Pinpoint the cell where the given text exists, returning its [X, Y] midpoint coordinate. 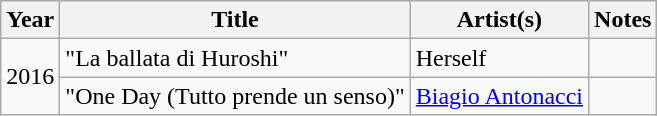
Artist(s) [499, 20]
"One Day (Tutto prende un senso)" [235, 96]
Notes [623, 20]
Year [30, 20]
Herself [499, 58]
2016 [30, 77]
Title [235, 20]
"La ballata di Huroshi" [235, 58]
Biagio Antonacci [499, 96]
